Detect which cell encompasses the target text, then output its (x, y) center coordinate. 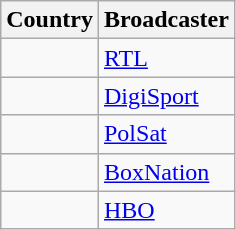
RTL (166, 58)
DigiSport (166, 96)
Country (50, 20)
HBO (166, 210)
PolSat (166, 134)
BoxNation (166, 172)
Broadcaster (166, 20)
